Capture the cell that displays the provided text and extract its [x, y] central coordinate. 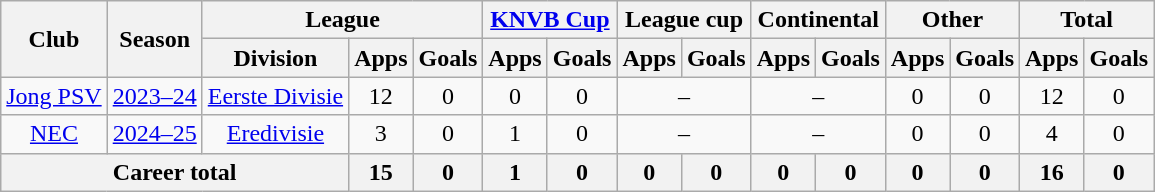
Career total [175, 172]
Continental [818, 20]
Club [54, 39]
4 [1052, 134]
2023–24 [154, 96]
Division [275, 58]
2024–25 [154, 134]
15 [381, 172]
16 [1052, 172]
League [342, 20]
Eredivisie [275, 134]
NEC [54, 134]
League cup [684, 20]
KNVB Cup [550, 20]
Season [154, 39]
Eerste Divisie [275, 96]
3 [381, 134]
Total [1087, 20]
Jong PSV [54, 96]
Other [952, 20]
